Return (X, Y) of the center of cell containing provided text 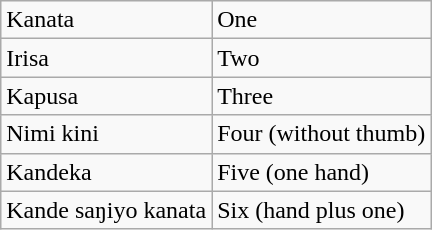
Kandeka (106, 172)
Nimi kini (106, 134)
Kanata (106, 20)
Five (one hand) (322, 172)
Four (without thumb) (322, 134)
Two (322, 58)
Three (322, 96)
Kande saŋiyo kanata (106, 210)
Kapusa (106, 96)
Irisa (106, 58)
One (322, 20)
Six (hand plus one) (322, 210)
